Locate the cell with the specified text and output its (x, y) center coordinate. 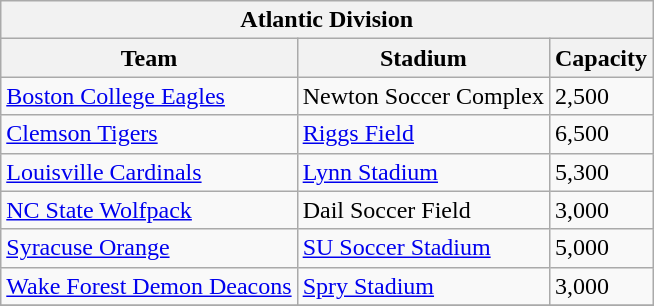
2,500 (600, 96)
Lynn Stadium (423, 172)
NC State Wolfpack (149, 210)
Riggs Field (423, 134)
Wake Forest Demon Deacons (149, 286)
Atlantic Division (327, 20)
Newton Soccer Complex (423, 96)
5,300 (600, 172)
6,500 (600, 134)
5,000 (600, 248)
Dail Soccer Field (423, 210)
Stadium (423, 58)
Team (149, 58)
Louisville Cardinals (149, 172)
Capacity (600, 58)
Syracuse Orange (149, 248)
SU Soccer Stadium (423, 248)
Spry Stadium (423, 286)
Boston College Eagles (149, 96)
Clemson Tigers (149, 134)
